Capture the cell that displays the provided text and extract its [x, y] central coordinate. 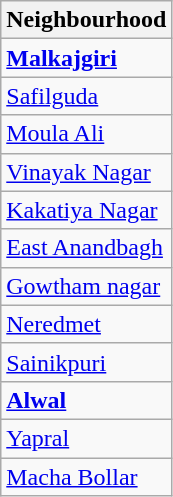
East Anandbagh [86, 248]
Neighbourhood [86, 20]
Moula Ali [86, 134]
Kakatiya Nagar [86, 210]
Alwal [86, 400]
Gowtham nagar [86, 286]
Safilguda [86, 96]
Macha Bollar [86, 477]
Sainikpuri [86, 362]
Neredmet [86, 324]
Malkajgiri [86, 58]
Yapral [86, 438]
Vinayak Nagar [86, 172]
